From the cell containing the given text, extract its center point as [X, Y] coordinate. 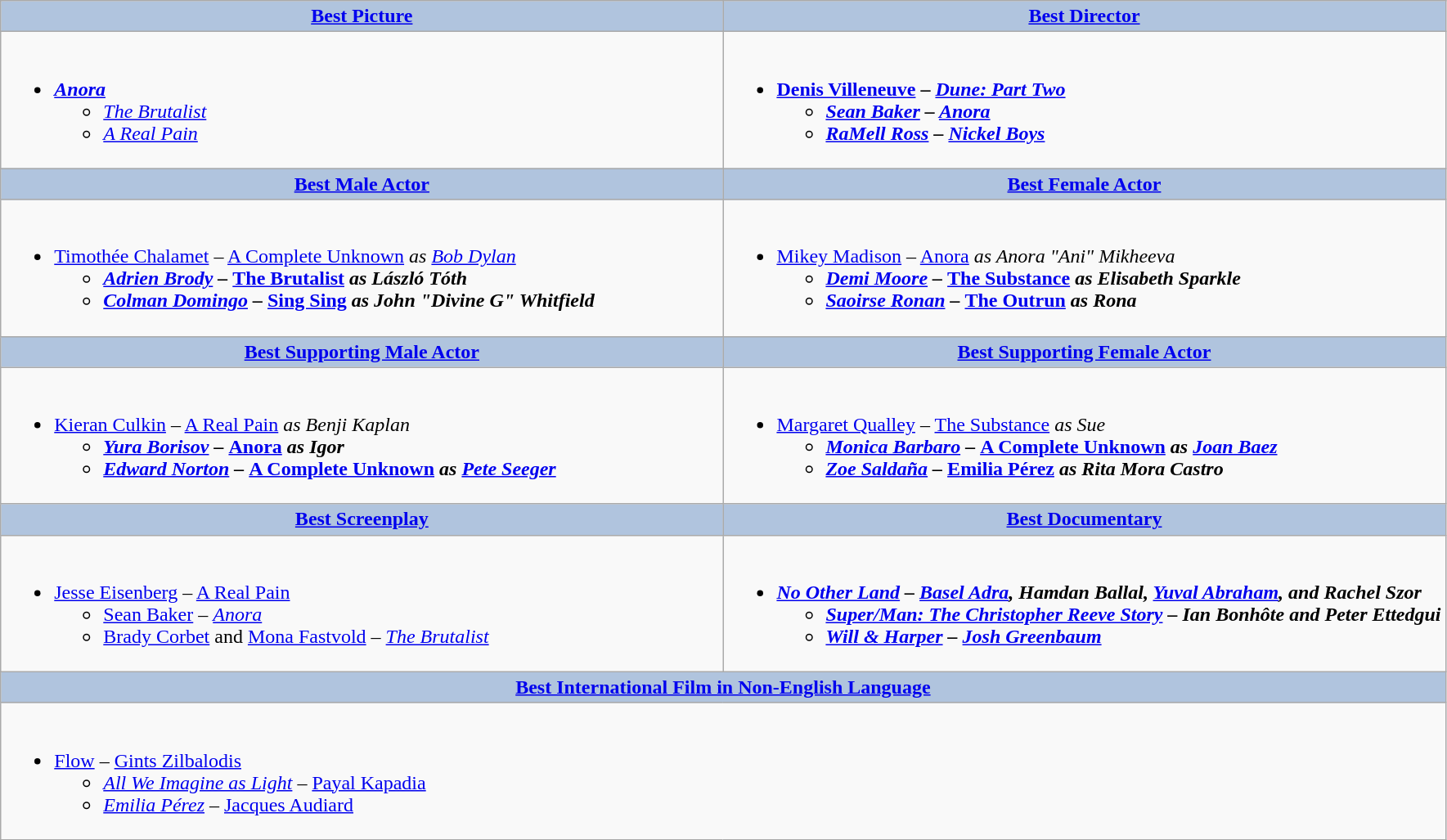
Denis Villeneuve – Dune: Part TwoSean Baker – AnoraRaMell Ross – Nickel Boys [1085, 100]
Margaret Qualley – The Substance as SueMonica Barbaro – A Complete Unknown as Joan BaezZoe Saldaña – Emilia Pérez as Rita Mora Castro [1085, 435]
Best Female Actor [1085, 184]
Best Director [1085, 16]
Flow – Gints ZilbalodisAll We Imagine as Light – Payal KapadiaEmilia Pérez – Jacques Audiard [723, 770]
Timothée Chalamet – A Complete Unknown as Bob DylanAdrien Brody – The Brutalist as László TóthColman Domingo – Sing Sing as John "Divine G" Whitfield [362, 268]
Kieran Culkin – A Real Pain as Benji KaplanYura Borisov – Anora as IgorEdward Norton – A Complete Unknown as Pete Seeger [362, 435]
Best Male Actor [362, 184]
Best International Film in Non-English Language [723, 687]
Best Supporting Female Actor [1085, 352]
Best Documentary [1085, 519]
Mikey Madison – Anora as Anora "Ani" MikheevaDemi Moore – The Substance as Elisabeth SparkleSaoirse Ronan – The Outrun as Rona [1085, 268]
Best Screenplay [362, 519]
AnoraThe BrutalistA Real Pain [362, 100]
Jesse Eisenberg – A Real PainSean Baker – AnoraBrady Corbet and Mona Fastvold – The Brutalist [362, 604]
Best Supporting Male Actor [362, 352]
Best Picture [362, 16]
